Determine the [X, Y] coordinate at the center of the cell enclosing the given text.  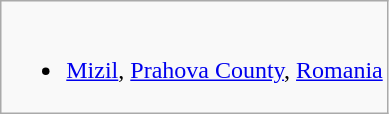
Mizil, Prahova County, Romania [194, 58]
